Scan for the cell matching the given text and deliver its (X, Y) coordinate at center. 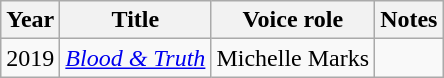
Title (136, 20)
Voice role (293, 20)
Year (30, 20)
Blood & Truth (136, 58)
Notes (409, 20)
2019 (30, 58)
Michelle Marks (293, 58)
